Extract the [X, Y] coordinate from the center of the cell holding the provided text.  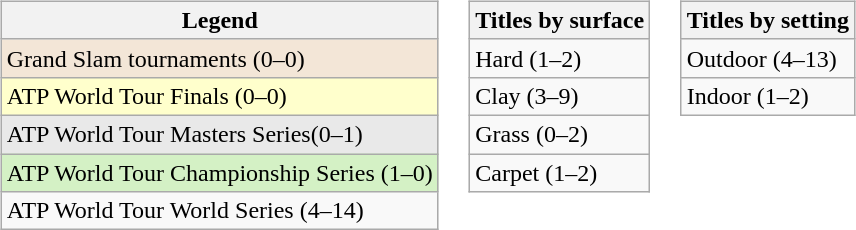
Carpet (1–2) [560, 173]
Titles by setting [768, 20]
Outdoor (4–13) [768, 58]
Hard (1–2) [560, 58]
ATP World Tour World Series (4–14) [220, 211]
Titles by surface [560, 20]
ATP World Tour Championship Series (1–0) [220, 173]
Legend [220, 20]
Grand Slam tournaments (0–0) [220, 58]
Indoor (1–2) [768, 96]
Clay (3–9) [560, 96]
ATP World Tour Masters Series(0–1) [220, 134]
ATP World Tour Finals (0–0) [220, 96]
Grass (0–2) [560, 134]
